Search for the cell housing the specified text and yield its (X, Y) center coordinate. 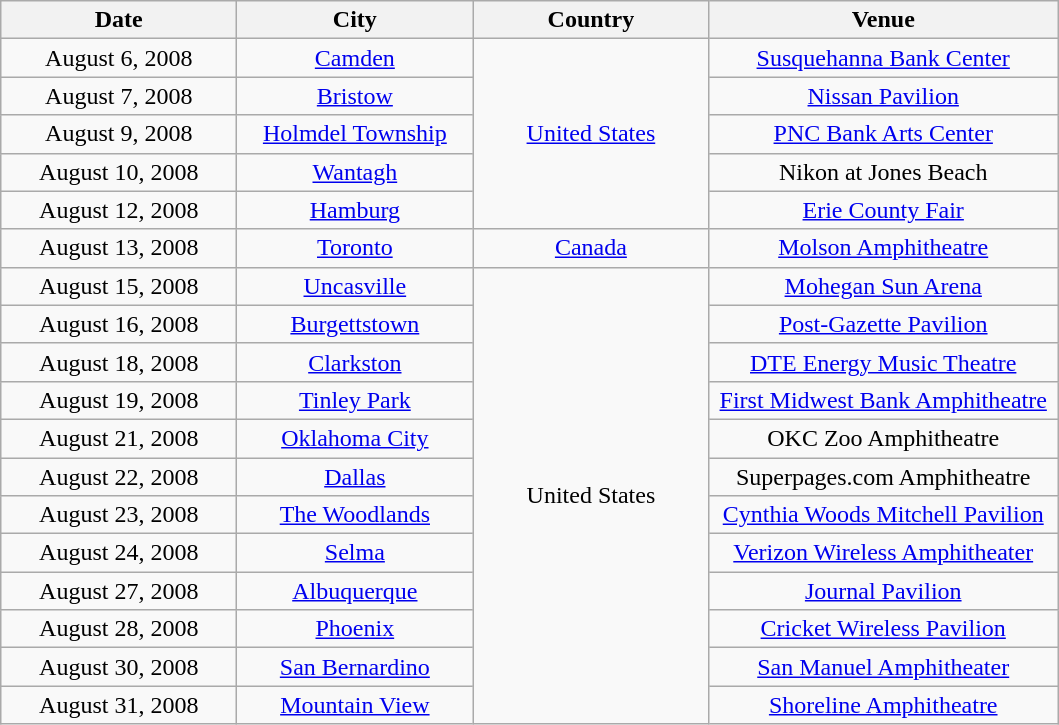
Post-Gazette Pavilion (884, 324)
Superpages.com Amphitheatre (884, 477)
August 6, 2008 (119, 58)
Oklahoma City (355, 438)
First Midwest Bank Amphitheatre (884, 400)
Journal Pavilion (884, 591)
Erie County Fair (884, 210)
August 23, 2008 (119, 515)
August 18, 2008 (119, 362)
Tinley Park (355, 400)
San Manuel Amphitheater (884, 667)
Camden (355, 58)
Mohegan Sun Arena (884, 286)
Canada (591, 248)
Albuquerque (355, 591)
PNC Bank Arts Center (884, 134)
Nissan Pavilion (884, 96)
Shoreline Amphitheatre (884, 705)
Phoenix (355, 629)
OKC Zoo Amphitheatre (884, 438)
Country (591, 20)
Toronto (355, 248)
August 19, 2008 (119, 400)
Dallas (355, 477)
The Woodlands (355, 515)
Molson Amphitheatre (884, 248)
City (355, 20)
Clarkston (355, 362)
Susquehanna Bank Center (884, 58)
August 9, 2008 (119, 134)
August 24, 2008 (119, 553)
Selma (355, 553)
Holmdel Township (355, 134)
Cynthia Woods Mitchell Pavilion (884, 515)
August 10, 2008 (119, 172)
San Bernardino (355, 667)
August 13, 2008 (119, 248)
Hamburg (355, 210)
Nikon at Jones Beach (884, 172)
DTE Energy Music Theatre (884, 362)
August 21, 2008 (119, 438)
August 28, 2008 (119, 629)
Wantagh (355, 172)
August 30, 2008 (119, 667)
August 16, 2008 (119, 324)
August 7, 2008 (119, 96)
Burgettstown (355, 324)
Mountain View (355, 705)
Date (119, 20)
Bristow (355, 96)
August 31, 2008 (119, 705)
August 22, 2008 (119, 477)
Uncasville (355, 286)
Venue (884, 20)
August 27, 2008 (119, 591)
Verizon Wireless Amphitheater (884, 553)
August 12, 2008 (119, 210)
Cricket Wireless Pavilion (884, 629)
August 15, 2008 (119, 286)
